Return [X, Y] of the center of cell containing provided text 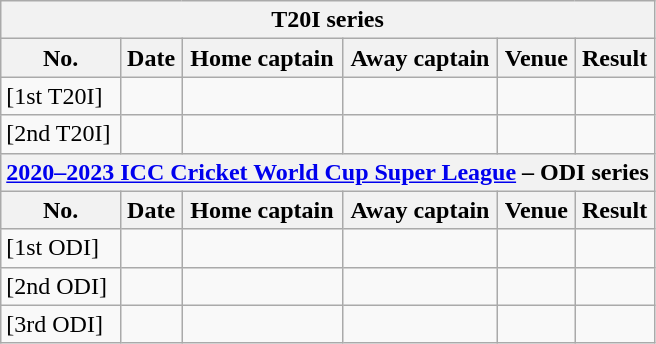
T20I series [328, 20]
[1st T20I] [61, 96]
[3rd ODI] [61, 324]
[2nd T20I] [61, 134]
[2nd ODI] [61, 286]
2020–2023 ICC Cricket World Cup Super League – ODI series [328, 172]
[1st ODI] [61, 248]
